Capture the cell that displays the provided text and extract its (x, y) central coordinate. 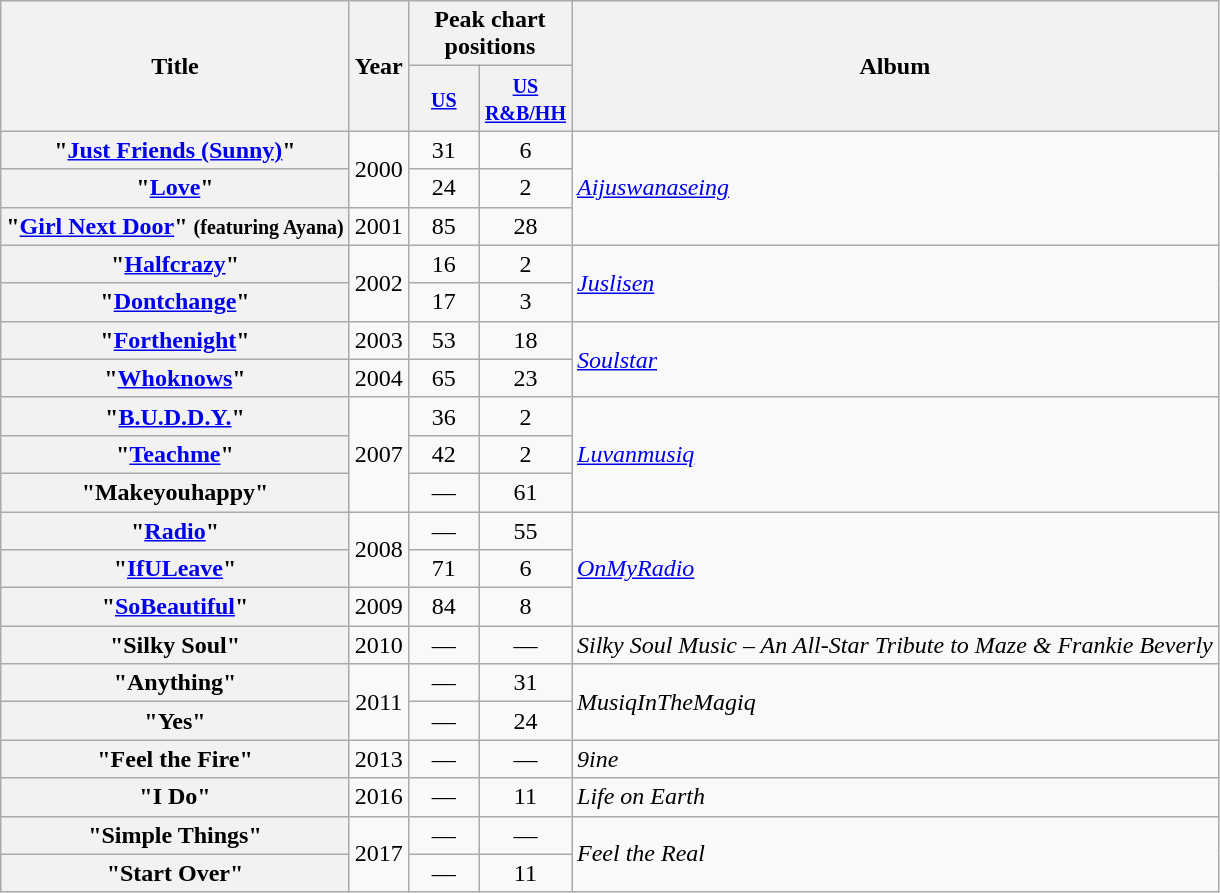
"Radio" (175, 531)
Juslisen (896, 283)
"Yes" (175, 721)
28 (525, 226)
36 (444, 416)
Soulstar (896, 359)
2016 (378, 797)
71 (444, 569)
Album (896, 66)
OnMyRadio (896, 569)
"Silky Soul" (175, 645)
8 (525, 607)
18 (525, 340)
"Start Over" (175, 873)
MusiqInTheMagiq (896, 702)
"Feel the Fire" (175, 759)
2010 (378, 645)
2001 (378, 226)
"Teachme" (175, 454)
"Girl Next Door" (featuring Ayana) (175, 226)
42 (444, 454)
"Love" (175, 188)
2013 (378, 759)
2002 (378, 283)
"B.U.D.D.Y." (175, 416)
"Anything" (175, 683)
US (444, 98)
Luvanmusiq (896, 454)
Peak chart positions (490, 34)
84 (444, 607)
"Halfcrazy" (175, 264)
"I Do" (175, 797)
Silky Soul Music – An All-Star Tribute to Maze & Frankie Beverly (896, 645)
17 (444, 302)
65 (444, 378)
"SoBeautiful" (175, 607)
2004 (378, 378)
2003 (378, 340)
Aijuswanaseing (896, 188)
"Simple Things" (175, 835)
2017 (378, 854)
2011 (378, 702)
Year (378, 66)
61 (525, 492)
"IfULeave" (175, 569)
16 (444, 264)
53 (444, 340)
Life on Earth (896, 797)
"Dontchange" (175, 302)
"Makeyouhappy" (175, 492)
2007 (378, 454)
55 (525, 531)
Title (175, 66)
"Whoknows" (175, 378)
Feel the Real (896, 854)
2009 (378, 607)
3 (525, 302)
"Forthenight" (175, 340)
85 (444, 226)
23 (525, 378)
"Just Friends (Sunny)" (175, 150)
2008 (378, 550)
US R&B/HH (525, 98)
2000 (378, 169)
9ine (896, 759)
